Find where the given text appears and provide that cell's center as (x, y) coordinate. 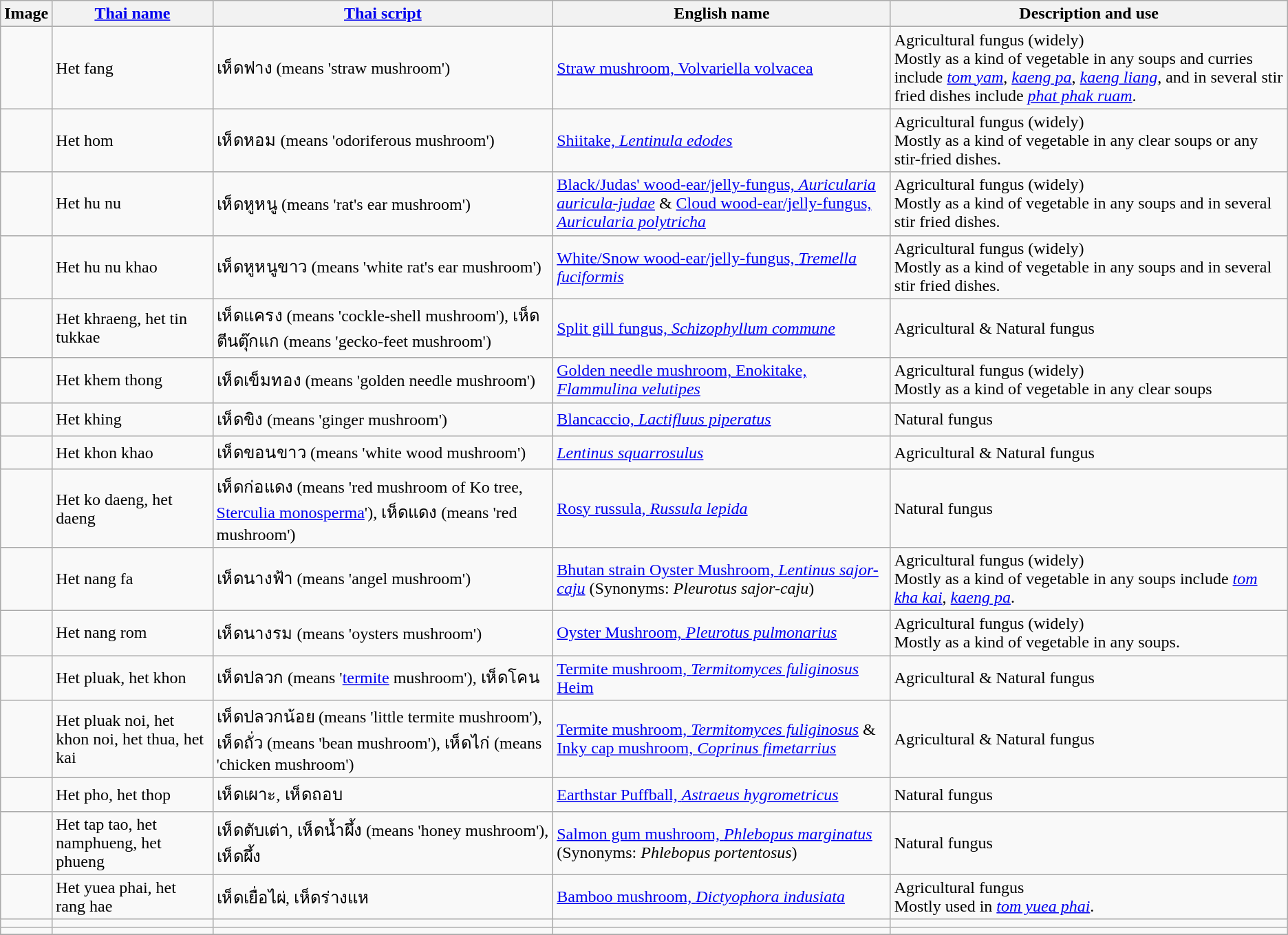
Het khem thong (132, 380)
เห็ดตับเต่า, เห็ดน้ำผึ้ง (means 'honey mushroom'), เห็ดผึ้ง (383, 843)
Earthstar Puffball, Astraeus hygrometricus (722, 795)
เห็ดนางรม (means 'oysters mushroom') (383, 633)
Agricultural fungus (widely)Mostly as a kind of vegetable in any clear soups or any stir-fried dishes. (1088, 140)
Lentinus squarrosulus (722, 453)
Thai script (383, 14)
เห็ดหูหนู (means 'rat's ear mushroom') (383, 204)
เห็ดปลวก (means 'termite mushroom'), เห็ดโคน (383, 677)
Het ko daeng, het daeng (132, 508)
Agricultural fungus (widely)Mostly as a kind of vegetable in any soups. (1088, 633)
เห็ดปลวกน้อย (means 'little termite mushroom'), เห็ดถั่ว (means 'bean mushroom'), เห็ดไก่ (means 'chicken mushroom') (383, 739)
Bhutan strain Oyster Mushroom, Lentinus sajor-caju (Synonyms: Pleurotus sajor-caju) (722, 579)
เห็ดขิง (means 'ginger mushroom') (383, 420)
เห็ดขอนขาว (means 'white wood mushroom') (383, 453)
Description and use (1088, 14)
Het hu nu (132, 204)
Het hom (132, 140)
Het tap tao, het namphueng, het phueng (132, 843)
Het pluak, het khon (132, 677)
Agricultural fungus (widely)Mostly as a kind of vegetable in any clear soups (1088, 380)
Split gill fungus, Schizophyllum commune (722, 328)
เห็ดเยื่อไผ่, เห็ดร่างแห (383, 897)
เห็ดแครง (means 'cockle-shell mushroom'), เห็ดตีนตุ๊กแก (means 'gecko-feet mushroom') (383, 328)
Het nang rom (132, 633)
เห็ดฟาง (means 'straw mushroom') (383, 67)
Termite mushroom, Termitomyces fuliginosus Heim (722, 677)
Het khon khao (132, 453)
Blancaccio, Lactifluus piperatus (722, 420)
Het hu nu khao (132, 267)
Het pho, het thop (132, 795)
Golden needle mushroom, Enokitake, Flammulina velutipes (722, 380)
เห็ดเผาะ, เห็ดถอบ (383, 795)
Het yuea phai, het rang hae (132, 897)
Salmon gum mushroom, Phlebopus marginatus (Synonyms: Phlebopus portentosus) (722, 843)
Thai name (132, 14)
Het nang fa (132, 579)
Het fang (132, 67)
Shiitake, Lentinula edodes (722, 140)
Het pluak noi, het khon noi, het thua, het kai (132, 739)
Termite mushroom, Termitomyces fuliginosus & Inky cap mushroom, Coprinus fimetarrius (722, 739)
เห็ดเข็มทอง (means 'golden needle mushroom') (383, 380)
Agricultural fungus (widely)Mostly as a kind of vegetable in any soups include tom kha kai, kaeng pa. (1088, 579)
English name (722, 14)
Agricultural fungusMostly used in tom yuea phai. (1088, 897)
Straw mushroom, Volvariella volvacea (722, 67)
Black/Judas' wood-ear/jelly-fungus, Auricularia auricula-judae & Cloud wood-ear/jelly-fungus, Auricularia polytricha (722, 204)
เห็ดหูหนูขาว (means 'white rat's ear mushroom') (383, 267)
Rosy russula, Russula lepida (722, 508)
Bamboo mushroom, Dictyophora indusiata (722, 897)
เห็ดก่อแดง (means 'red mushroom of Ko tree, Sterculia monosperma'), เห็ดแดง (means 'red mushroom') (383, 508)
เห็ดนางฟ้า (means 'angel mushroom') (383, 579)
Het khraeng, het tin tukkae (132, 328)
Image (26, 14)
Oyster Mushroom, Pleurotus pulmonarius (722, 633)
เห็ดหอม (means 'odoriferous mushroom') (383, 140)
White/Snow wood-ear/jelly-fungus, Tremella fuciformis (722, 267)
Het khing (132, 420)
